Search for the cell housing the specified text and yield its (X, Y) center coordinate. 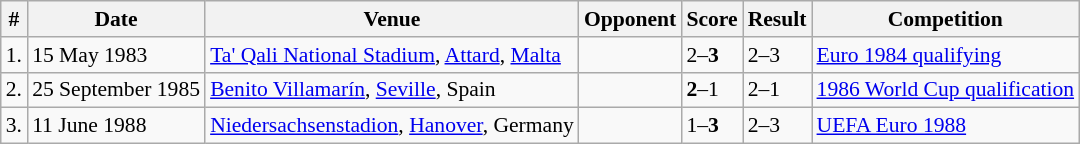
# (14, 19)
Score (712, 19)
Venue (392, 19)
1986 World Cup qualification (946, 90)
Result (778, 19)
Niedersachsenstadion, Hanover, Germany (392, 126)
Date (116, 19)
1. (14, 55)
2. (14, 90)
11 June 1988 (116, 126)
Benito Villamarín, Seville, Spain (392, 90)
25 September 1985 (116, 90)
1–3 (712, 126)
Opponent (630, 19)
UEFA Euro 1988 (946, 126)
Ta' Qali National Stadium, Attard, Malta (392, 55)
15 May 1983 (116, 55)
Euro 1984 qualifying (946, 55)
3. (14, 126)
Competition (946, 19)
